Extract the [X, Y] coordinate from the center of the cell holding the provided text.  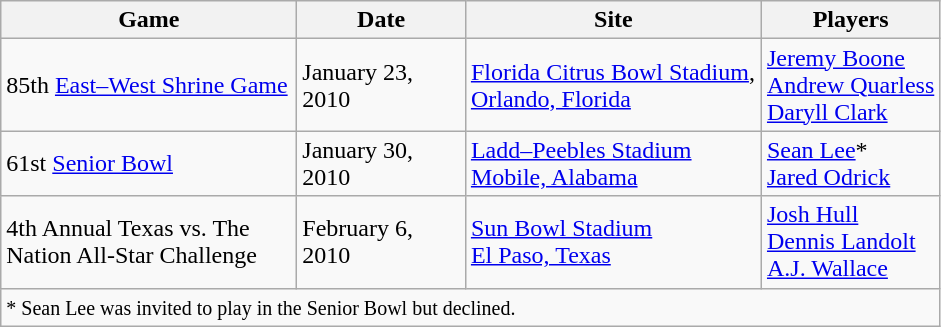
Josh HullDennis LandoltA.J. Wallace [850, 242]
Game [149, 20]
Ladd–Peebles StadiumMobile, Alabama [613, 164]
Sean Lee*Jared Odrick [850, 164]
61st Senior Bowl [149, 164]
Jeremy BooneAndrew QuarlessDaryll Clark [850, 85]
4th Annual Texas vs. The Nation All-Star Challenge [149, 242]
January 23, 2010 [382, 85]
* Sean Lee was invited to play in the Senior Bowl but declined. [470, 307]
85th East–West Shrine Game [149, 85]
Site [613, 20]
February 6, 2010 [382, 242]
January 30, 2010 [382, 164]
Sun Bowl StadiumEl Paso, Texas [613, 242]
Players [850, 20]
Florida Citrus Bowl Stadium,Orlando, Florida [613, 85]
Date [382, 20]
